Find where the given text appears and provide that cell's center as [X, Y] coordinate. 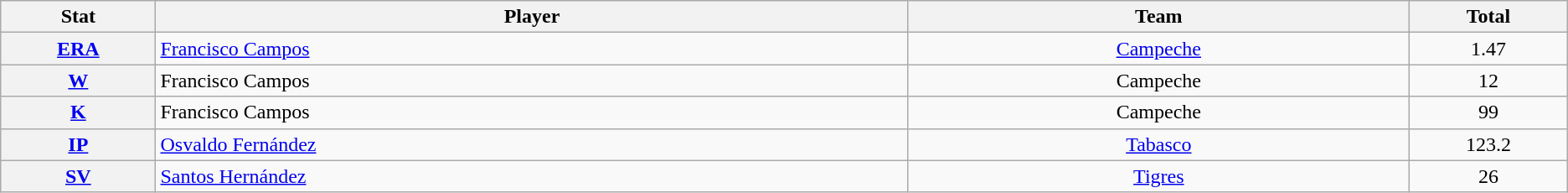
26 [1489, 176]
Osvaldo Fernández [532, 144]
Tigres [1159, 176]
IP [79, 144]
12 [1489, 81]
99 [1489, 112]
ERA [79, 49]
Santos Hernández [532, 176]
K [79, 112]
Stat [79, 17]
123.2 [1489, 144]
Player [532, 17]
1.47 [1489, 49]
SV [79, 176]
Tabasco [1159, 144]
W [79, 81]
Team [1159, 17]
Total [1489, 17]
